Scan for the cell matching the given text and deliver its (X, Y) coordinate at center. 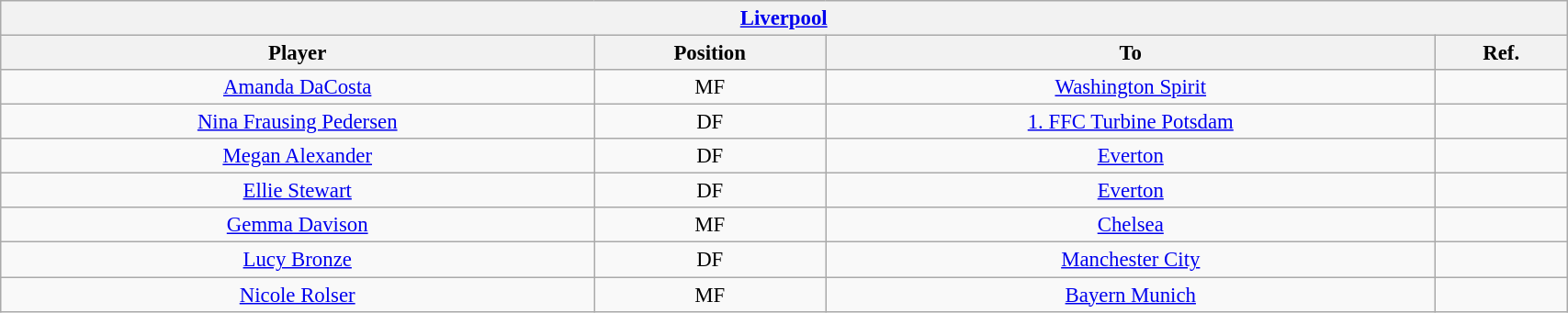
To (1131, 53)
Ellie Stewart (298, 191)
Nina Frausing Pedersen (298, 122)
Ref. (1501, 53)
Nicole Rolser (298, 295)
Bayern Munich (1131, 295)
Manchester City (1131, 260)
1. FFC Turbine Potsdam (1131, 122)
Megan Alexander (298, 156)
Liverpool (784, 18)
Lucy Bronze (298, 260)
Position (710, 53)
Gemma Davison (298, 225)
Chelsea (1131, 225)
Washington Spirit (1131, 87)
Player (298, 53)
Amanda DaCosta (298, 87)
